Capture the cell that displays the provided text and extract its [X, Y] central coordinate. 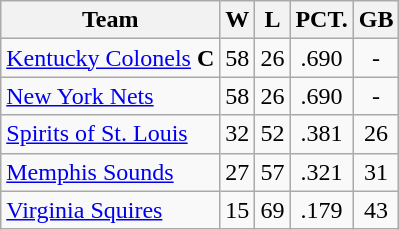
W [238, 20]
.321 [322, 172]
Team [110, 20]
15 [238, 210]
Memphis Sounds [110, 172]
.179 [322, 210]
Spirits of St. Louis [110, 134]
52 [272, 134]
.381 [322, 134]
69 [272, 210]
L [272, 20]
27 [238, 172]
57 [272, 172]
Virginia Squires [110, 210]
PCT. [322, 20]
GB [376, 20]
Kentucky Colonels C [110, 58]
New York Nets [110, 96]
31 [376, 172]
43 [376, 210]
32 [238, 134]
